Identify which cell holds the provided text, then report its [x, y] central coordinate. 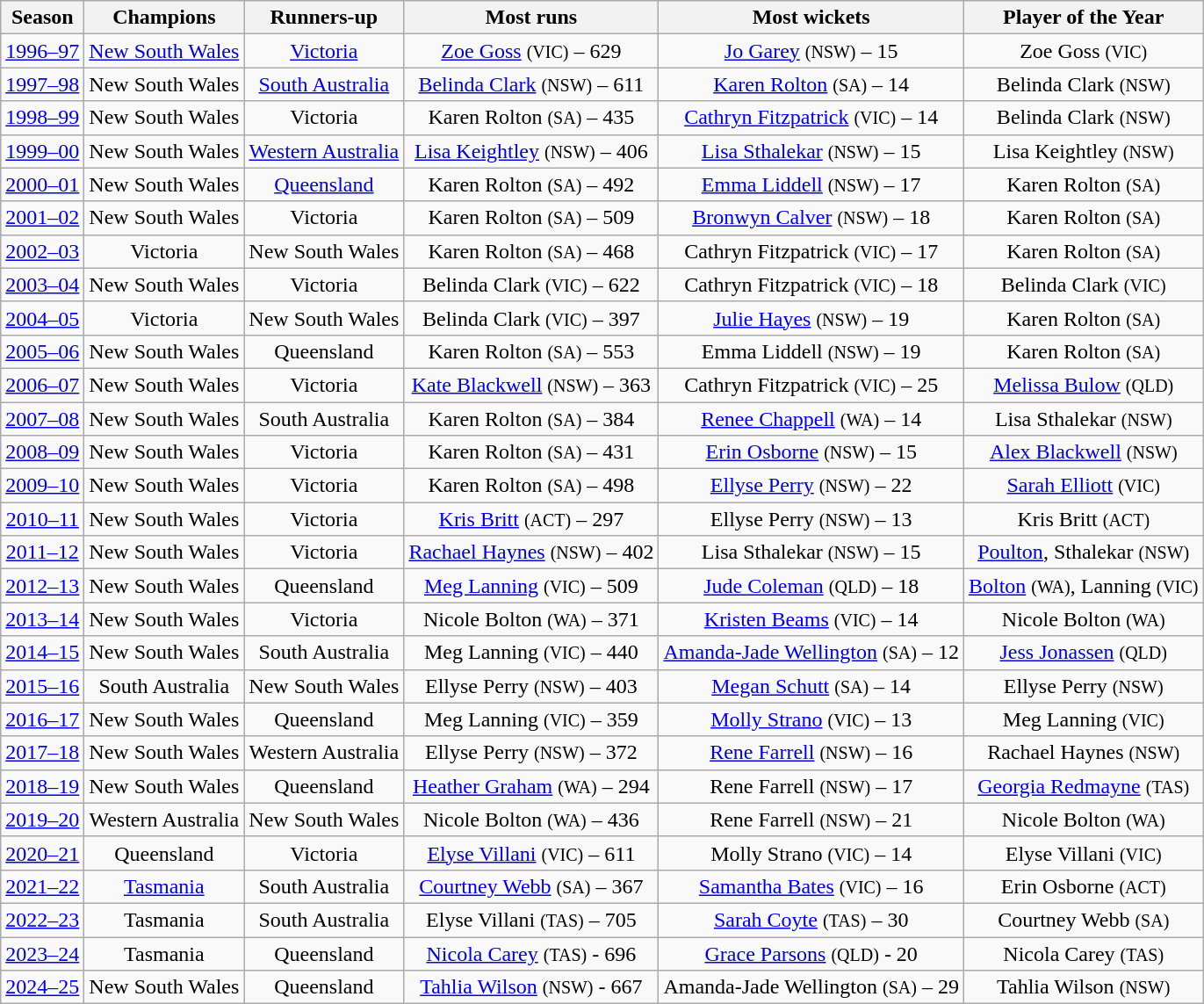
Karen Rolton (SA) – 498 [531, 486]
Elyse Villani (VIC) [1084, 853]
Meg Lanning (VIC) [1084, 719]
Rene Farrell (NSW) – 17 [811, 786]
1997–98 [42, 84]
2004–05 [42, 318]
Poulton, Sthalekar (NSW) [1084, 553]
Cathryn Fitzpatrick (VIC) – 25 [811, 385]
Most runs [531, 18]
Cathryn Fitzpatrick (VIC) – 18 [811, 285]
Lisa Sthalekar (NSW) [1084, 419]
1998–99 [42, 118]
Kris Britt (ACT) – 297 [531, 519]
2021–22 [42, 886]
Nicola Carey (TAS) [1084, 953]
Tahlia Wilson (NSW) [1084, 987]
Heather Graham (WA) – 294 [531, 786]
Zoe Goss (VIC) – 629 [531, 51]
Champions [164, 18]
Nicole Bolton (WA) – 436 [531, 820]
Ellyse Perry (NSW) – 22 [811, 486]
2024–25 [42, 987]
2018–19 [42, 786]
Karen Rolton (SA) – 431 [531, 452]
Amanda-Jade Wellington (SA) – 29 [811, 987]
Kristen Beams (VIC) – 14 [811, 619]
Karen Rolton (SA) – 553 [531, 351]
Elyse Villani (VIC) – 611 [531, 853]
Bronwyn Calver (NSW) – 18 [811, 218]
2006–07 [42, 385]
Season [42, 18]
Karen Rolton (SA) – 14 [811, 84]
Belinda Clark (VIC) – 622 [531, 285]
Melissa Bulow (QLD) [1084, 385]
Most wickets [811, 18]
Julie Hayes (NSW) – 19 [811, 318]
2003–04 [42, 285]
Karen Rolton (SA) – 468 [531, 251]
Nicola Carey (TAS) - 696 [531, 953]
Lisa Keightley (NSW) [1084, 151]
Renee Chappell (WA) – 14 [811, 419]
Rachael Haynes (NSW) – 402 [531, 553]
Nicole Bolton (WA) – 371 [531, 619]
Alex Blackwell (NSW) [1084, 452]
2016–17 [42, 719]
Ellyse Perry (NSW) [1084, 686]
Karen Rolton (SA) – 492 [531, 184]
Meg Lanning (VIC) – 440 [531, 653]
Kate Blackwell (NSW) – 363 [531, 385]
Kris Britt (ACT) [1084, 519]
Player of the Year [1084, 18]
2019–20 [42, 820]
Erin Osborne (ACT) [1084, 886]
Tahlia Wilson (NSW) - 667 [531, 987]
2007–08 [42, 419]
Cathryn Fitzpatrick (VIC) – 14 [811, 118]
Meg Lanning (VIC) – 509 [531, 586]
Ellyse Perry (NSW) – 13 [811, 519]
Georgia Redmayne (TAS) [1084, 786]
Amanda-Jade Wellington (SA) – 12 [811, 653]
Erin Osborne (NSW) – 15 [811, 452]
2009–10 [42, 486]
Rene Farrell (NSW) – 16 [811, 753]
Karen Rolton (SA) – 435 [531, 118]
Lisa Keightley (NSW) – 406 [531, 151]
Jess Jonassen (QLD) [1084, 653]
2000–01 [42, 184]
2008–09 [42, 452]
2015–16 [42, 686]
2014–15 [42, 653]
Bolton (WA), Lanning (VIC) [1084, 586]
1996–97 [42, 51]
Meg Lanning (VIC) – 359 [531, 719]
Runners-up [324, 18]
Sarah Elliott (VIC) [1084, 486]
Cathryn Fitzpatrick (VIC) – 17 [811, 251]
2020–21 [42, 853]
2001–02 [42, 218]
Grace Parsons (QLD) - 20 [811, 953]
Jude Coleman (QLD) – 18 [811, 586]
2013–14 [42, 619]
Ellyse Perry (NSW) – 403 [531, 686]
Courtney Webb (SA) [1084, 920]
2022–23 [42, 920]
Sarah Coyte (TAS) – 30 [811, 920]
Karen Rolton (SA) – 509 [531, 218]
Emma Liddell (NSW) – 19 [811, 351]
2017–18 [42, 753]
Rachael Haynes (NSW) [1084, 753]
2005–06 [42, 351]
Zoe Goss (VIC) [1084, 51]
Belinda Clark (NSW) – 611 [531, 84]
Megan Schutt (SA) – 14 [811, 686]
Karen Rolton (SA) – 384 [531, 419]
Belinda Clark (VIC) [1084, 285]
Emma Liddell (NSW) – 17 [811, 184]
Courtney Webb (SA) – 367 [531, 886]
2011–12 [42, 553]
Samantha Bates (VIC) – 16 [811, 886]
Ellyse Perry (NSW) – 372 [531, 753]
Elyse Villani (TAS) – 705 [531, 920]
2012–13 [42, 586]
Jo Garey (NSW) – 15 [811, 51]
Molly Strano (VIC) – 14 [811, 853]
Molly Strano (VIC) – 13 [811, 719]
2023–24 [42, 953]
2010–11 [42, 519]
1999–00 [42, 151]
2002–03 [42, 251]
Rene Farrell (NSW) – 21 [811, 820]
Belinda Clark (VIC) – 397 [531, 318]
